Detect which cell encompasses the target text, then output its [x, y] center coordinate. 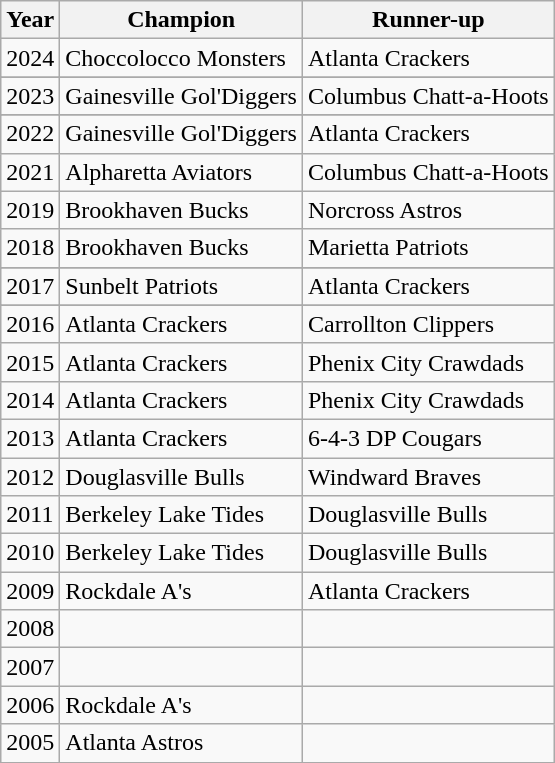
2016 [30, 324]
Windward Braves [428, 477]
6-4-3 DP Cougars [428, 438]
Champion [182, 20]
2012 [30, 477]
Choccolocco Monsters [182, 58]
Sunbelt Patriots [182, 286]
2010 [30, 553]
2011 [30, 515]
Carrollton Clippers [428, 324]
Year [30, 20]
2013 [30, 438]
2022 [30, 134]
Alpharetta Aviators [182, 172]
2009 [30, 591]
2015 [30, 362]
2021 [30, 172]
2007 [30, 667]
Runner-up [428, 20]
2014 [30, 400]
Marietta Patriots [428, 248]
2018 [30, 248]
2019 [30, 210]
2023 [30, 96]
2024 [30, 58]
2017 [30, 286]
2005 [30, 743]
2008 [30, 629]
Norcross Astros [428, 210]
2006 [30, 705]
Atlanta Astros [182, 743]
